Output the (x, y) coordinate of the center of the cell containing the given text.  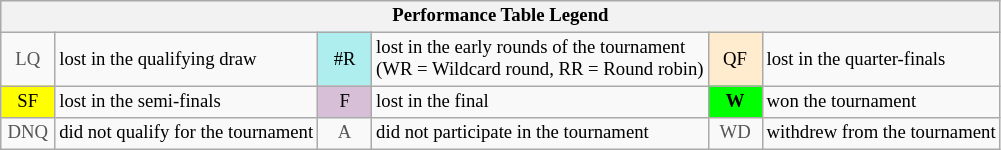
lost in the quarter-finals (881, 60)
A (345, 134)
withdrew from the tournament (881, 134)
WD (735, 134)
SF (28, 102)
did not participate in the tournament (540, 134)
did not qualify for the tournament (186, 134)
Performance Table Legend (500, 16)
F (345, 102)
DNQ (28, 134)
lost in the qualifying draw (186, 60)
W (735, 102)
won the tournament (881, 102)
LQ (28, 60)
lost in the early rounds of the tournament(WR = Wildcard round, RR = Round robin) (540, 60)
lost in the final (540, 102)
QF (735, 60)
lost in the semi-finals (186, 102)
#R (345, 60)
